Pinpoint the cell where the given text exists, returning its [X, Y] midpoint coordinate. 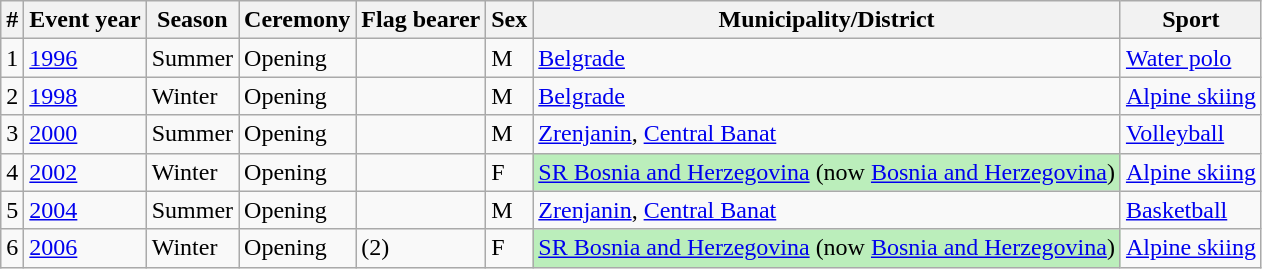
Event year [85, 20]
2000 [85, 134]
Flag bearer [421, 20]
1996 [85, 58]
2004 [85, 210]
4 [12, 172]
6 [12, 248]
Volleyball [1190, 134]
Sex [510, 20]
Water polo [1190, 58]
1998 [85, 96]
Basketball [1190, 210]
(2) [421, 248]
Municipality/District [827, 20]
2 [12, 96]
Sport [1190, 20]
2002 [85, 172]
Ceremony [298, 20]
1 [12, 58]
2006 [85, 248]
5 [12, 210]
# [12, 20]
3 [12, 134]
Season [192, 20]
